Determine the (x, y) coordinate at the center of the cell enclosing the given text.  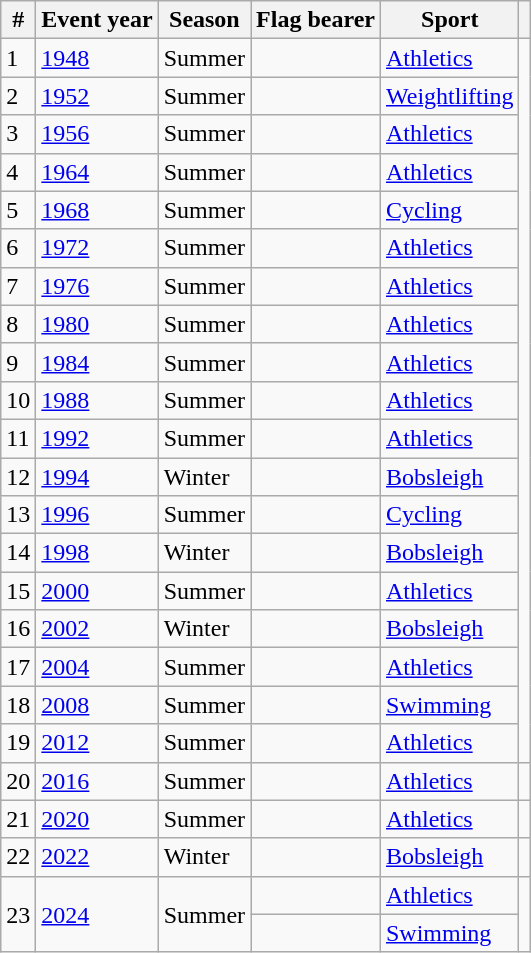
10 (18, 400)
12 (18, 477)
17 (18, 667)
2002 (97, 629)
15 (18, 591)
4 (18, 172)
2016 (97, 781)
1984 (97, 362)
1998 (97, 553)
1964 (97, 172)
Event year (97, 20)
16 (18, 629)
13 (18, 515)
2024 (97, 914)
1956 (97, 134)
1948 (97, 58)
Flag bearer (316, 20)
Season (204, 20)
22 (18, 857)
8 (18, 324)
9 (18, 362)
21 (18, 819)
19 (18, 743)
6 (18, 248)
5 (18, 210)
1988 (97, 400)
2022 (97, 857)
# (18, 20)
14 (18, 553)
1980 (97, 324)
2000 (97, 591)
1992 (97, 438)
1 (18, 58)
7 (18, 286)
Sport (449, 20)
18 (18, 705)
1968 (97, 210)
2 (18, 96)
2020 (97, 819)
2004 (97, 667)
1952 (97, 96)
20 (18, 781)
3 (18, 134)
2008 (97, 705)
1996 (97, 515)
1972 (97, 248)
Weightlifting (449, 96)
11 (18, 438)
2012 (97, 743)
1994 (97, 477)
1976 (97, 286)
23 (18, 914)
